Extract the [x, y] coordinate from the center of the cell holding the provided text.  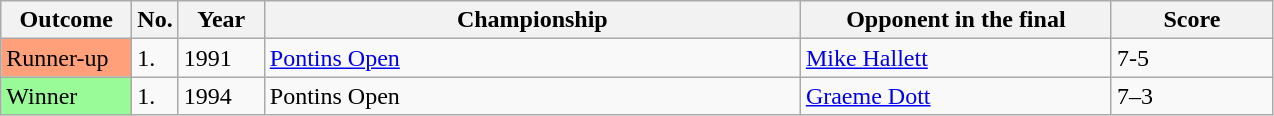
Year [221, 20]
1994 [221, 96]
Championship [532, 20]
Outcome [66, 20]
Mike Hallett [956, 58]
1991 [221, 58]
No. [155, 20]
7–3 [1192, 96]
Winner [66, 96]
Opponent in the final [956, 20]
Graeme Dott [956, 96]
Runner-up [66, 58]
Score [1192, 20]
7-5 [1192, 58]
